Output the (x, y) coordinate of the center of the cell containing the given text.  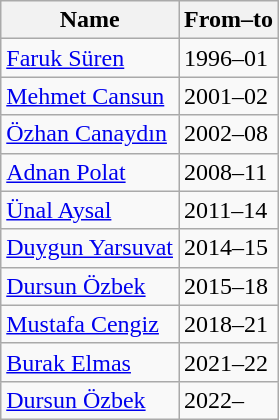
2008–11 (228, 172)
Name (90, 20)
Mustafa Cengiz (90, 324)
From–to (228, 20)
Burak Elmas (90, 362)
2021–22 (228, 362)
2002–08 (228, 134)
Faruk Süren (90, 58)
1996–01 (228, 58)
2022– (228, 400)
2014–15 (228, 248)
Mehmet Cansun (90, 96)
2011–14 (228, 210)
Duygun Yarsuvat (90, 248)
Adnan Polat (90, 172)
2018–21 (228, 324)
Özhan Canaydın (90, 134)
2001–02 (228, 96)
2015–18 (228, 286)
Ünal Aysal (90, 210)
